Pinpoint the cell where the given text exists, returning its (x, y) midpoint coordinate. 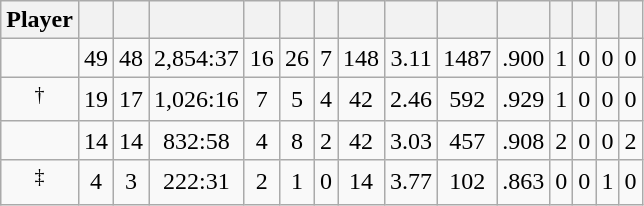
592 (468, 100)
Player (40, 20)
102 (468, 182)
48 (132, 58)
148 (362, 58)
19 (96, 100)
26 (296, 58)
832:58 (197, 140)
‡ (40, 182)
5 (296, 100)
2.46 (412, 100)
1487 (468, 58)
16 (262, 58)
† (40, 100)
3.77 (412, 182)
.929 (524, 100)
2,854:37 (197, 58)
457 (468, 140)
.900 (524, 58)
49 (96, 58)
3.03 (412, 140)
.863 (524, 182)
17 (132, 100)
.908 (524, 140)
3 (132, 182)
1,026:16 (197, 100)
3.11 (412, 58)
222:31 (197, 182)
8 (296, 140)
